Output the [x, y] coordinate of the center of the cell containing the given text.  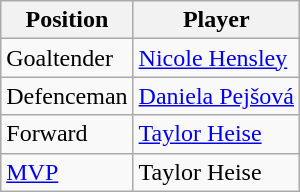
Player [216, 20]
Goaltender [67, 58]
MVP [67, 172]
Position [67, 20]
Daniela Pejšová [216, 96]
Forward [67, 134]
Defenceman [67, 96]
Nicole Hensley [216, 58]
